Return the (x, y) coordinate for the center point of the cell that contains the specified text.  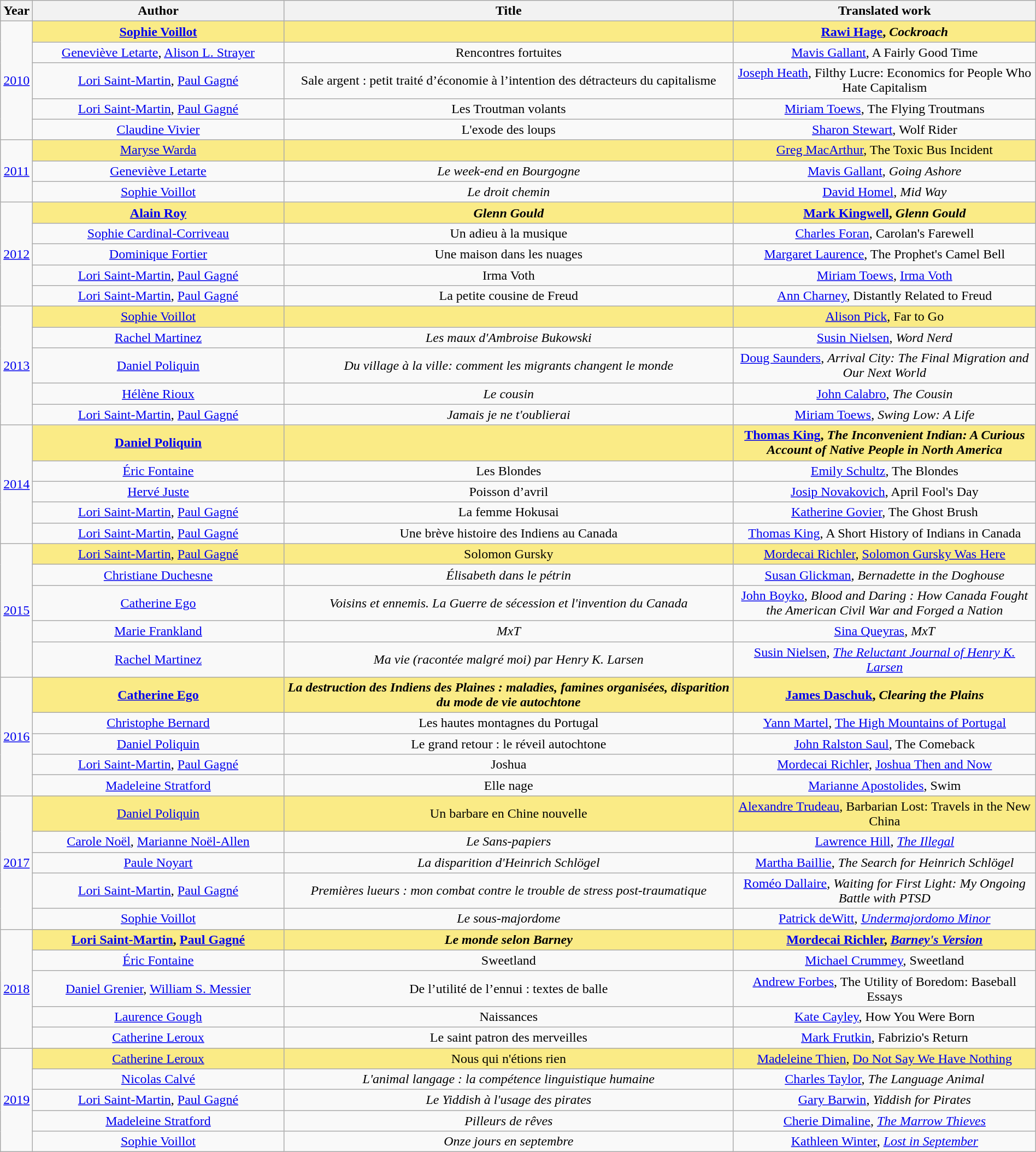
Greg MacArthur, The Toxic Bus Incident (884, 150)
Les hautes montagnes du Portugal (508, 723)
Title (508, 11)
Sharon Stewart, Wolf Rider (884, 129)
Pilleurs de rêves (508, 1121)
Rawi Hage, Cockroach (884, 32)
Mordecai Richler, Solomon Gursky Was Here (884, 554)
Marie Frankland (158, 631)
Rencontres fortuites (508, 52)
Paule Noyart (158, 862)
Hervé Juste (158, 492)
John Boyko, Blood and Daring : How Canada Fought the American Civil War and Forged a Nation (884, 603)
James Daschuk, Clearing the Plains (884, 695)
Christiane Duchesne (158, 575)
Voisins et ennemis. La Guerre de sécession et l'invention du Canada (508, 603)
L'animal langage : la compétence linguistique humaine (508, 1079)
Geneviève Letarte, Alison L. Strayer (158, 52)
Ann Charney, Distantly Related to Freud (884, 296)
2011 (16, 171)
Geneviève Letarte (158, 171)
Sina Queyras, MxT (884, 631)
Kate Cayley, How You Were Born (884, 1017)
Gary Barwin, Yiddish for Pirates (884, 1100)
Élisabeth dans le pétrin (508, 575)
Le droit chemin (508, 192)
Le Yiddish à l'usage des pirates (508, 1100)
Doug Saunders, Arrival City: The Final Migration and Our Next World (884, 366)
2016 (16, 736)
Lawrence Hill, The Illegal (884, 842)
Carole Noël, Marianne Noël-Allen (158, 842)
Les maux d'Ambroise Bukowski (508, 338)
John Calabro, The Cousin (884, 394)
Charles Taylor, The Language Animal (884, 1079)
Nous qui n'étions rien (508, 1058)
Joseph Heath, Filthy Lucre: Economics for People Who Hate Capitalism (884, 81)
Le saint patron des merveilles (508, 1037)
Yann Martel, The High Mountains of Portugal (884, 723)
Un barbare en Chine nouvelle (508, 814)
Christophe Bernard (158, 723)
Jamais je ne t'oublierai (508, 415)
La femme Hokusai (508, 512)
Susan Glickman, Bernadette in the Doghouse (884, 575)
Cherie Dimaline, The Marrow Thieves (884, 1121)
Year (16, 11)
2018 (16, 989)
Michael Crummey, Sweetland (884, 960)
Les Troutman volants (508, 109)
Le week-end en Bourgogne (508, 171)
Laurence Gough (158, 1017)
Mavis Gallant, A Fairly Good Time (884, 52)
Alain Roy (158, 212)
Poisson d’avril (508, 492)
Le Sans-papiers (508, 842)
L'exode des loups (508, 129)
Alexandre Trudeau, Barbarian Lost: Travels in the New China (884, 814)
2013 (16, 366)
Charles Foran, Carolan's Farewell (884, 233)
Andrew Forbes, The Utility of Boredom: Baseball Essays (884, 989)
Alison Pick, Far to Go (884, 317)
John Ralston Saul, The Comeback (884, 744)
Sophie Cardinal-Corriveau (158, 233)
Naissances (508, 1017)
Mark Kingwell, Glenn Gould (884, 212)
Susin Nielsen, The Reluctant Journal of Henry K. Larsen (884, 659)
La destruction des Indiens des Plaines : maladies, famines organisées, disparition du mode de vie autochtone (508, 695)
Du village à la ville: comment les migrants changent le monde (508, 366)
Joshua (508, 765)
Miriam Toews, The Flying Troutmans (884, 109)
Thomas King, A Short History of Indians in Canada (884, 533)
Mark Frutkin, Fabrizio's Return (884, 1037)
Martha Baillie, The Search for Heinrich Schlögel (884, 862)
Thomas King, The Inconvenient Indian: A Curious Account of Native People in North America (884, 442)
Kathleen Winter, Lost in September (884, 1142)
Solomon Gursky (508, 554)
Katherine Govier, The Ghost Brush (884, 512)
Le grand retour : le réveil autochtone (508, 744)
Daniel Grenier, William S. Messier (158, 989)
Author (158, 11)
Sweetland (508, 960)
Madeleine Thien, Do Not Say We Have Nothing (884, 1058)
Mordecai Richler, Barney's Version (884, 940)
2012 (16, 254)
2010 (16, 81)
2015 (16, 610)
Irma Voth (508, 275)
Un adieu à la musique (508, 233)
Elle nage (508, 785)
Margaret Laurence, The Prophet's Camel Bell (884, 254)
Le sous-majordome (508, 919)
Le cousin (508, 394)
Roméo Dallaire, Waiting for First Light: My Ongoing Battle with PTSD (884, 890)
Premières lueurs : mon combat contre le trouble de stress post-traumatique (508, 890)
Claudine Vivier (158, 129)
La petite cousine de Freud (508, 296)
Dominique Fortier (158, 254)
Josip Novakovich, April Fool's Day (884, 492)
Miriam Toews, Swing Low: A Life (884, 415)
Emily Schultz, The Blondes (884, 471)
Hélène Rioux (158, 394)
2014 (16, 484)
Susin Nielsen, Word Nerd (884, 338)
Maryse Warda (158, 150)
De l’utilité de l’ennui : textes de balle (508, 989)
Le monde selon Barney (508, 940)
Nicolas Calvé (158, 1079)
Glenn Gould (508, 212)
Ma vie (racontée malgré moi) par Henry K. Larsen (508, 659)
La disparition d'Heinrich Schlögel (508, 862)
2019 (16, 1100)
Patrick deWitt, Undermajordomo Minor (884, 919)
Mordecai Richler, Joshua Then and Now (884, 765)
Miriam Toews, Irma Voth (884, 275)
Les Blondes (508, 471)
2017 (16, 862)
Sale argent : petit traité d’économie à l’intention des détracteurs du capitalisme (508, 81)
Une maison dans les nuages (508, 254)
Translated work (884, 11)
MxT (508, 631)
Onze jours en septembre (508, 1142)
David Homel, Mid Way (884, 192)
Mavis Gallant, Going Ashore (884, 171)
Marianne Apostolides, Swim (884, 785)
Une brève histoire des Indiens au Canada (508, 533)
